Find where the given text appears and provide that cell's center as (x, y) coordinate. 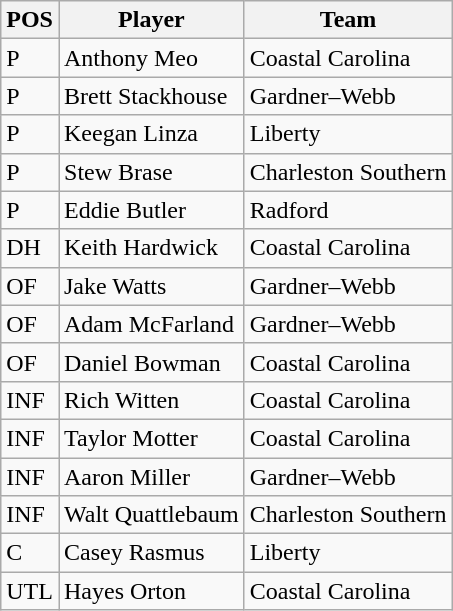
Aaron Miller (151, 477)
Stew Brase (151, 172)
UTL (30, 591)
Casey Rasmus (151, 553)
Adam McFarland (151, 324)
Walt Quattlebaum (151, 515)
Anthony Meo (151, 58)
Rich Witten (151, 400)
POS (30, 20)
Daniel Bowman (151, 362)
Jake Watts (151, 286)
C (30, 553)
Hayes Orton (151, 591)
Keith Hardwick (151, 248)
Team (348, 20)
Eddie Butler (151, 210)
Radford (348, 210)
Keegan Linza (151, 134)
Taylor Motter (151, 438)
Brett Stackhouse (151, 96)
Player (151, 20)
DH (30, 248)
